Output the (X, Y) coordinate of the center of the cell containing the given text.  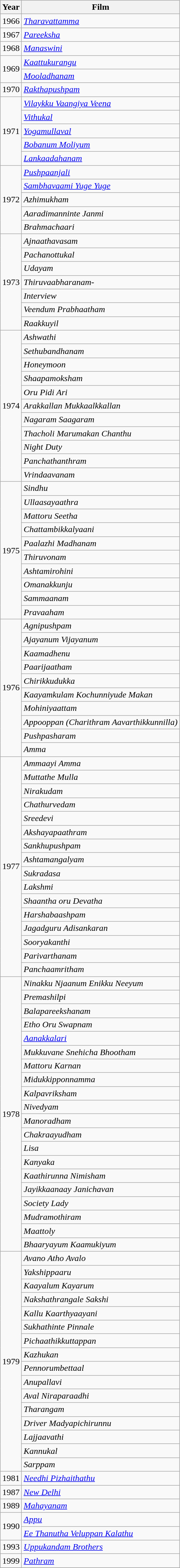
Kaayalum Kayarum (101, 1286)
Ullaasayaathra (101, 502)
Kaattukurangu (101, 62)
1979 (11, 1361)
Honeymoon (101, 364)
Aaradimanninte Janmi (101, 213)
Balapareekshanam (101, 1011)
Thiruvaabharanam- (101, 282)
1969 (11, 69)
Kalpavriksham (101, 1093)
Night Duty (101, 447)
Kaathirunna Nimisham (101, 1176)
Azhimukham (101, 200)
Sammaanam (101, 598)
New Delhi (101, 1492)
1989 (11, 1506)
Amma (101, 750)
Paarijaatham (101, 667)
Nakshathrangale Sakshi (101, 1300)
Harshabaashpam (101, 915)
Uppukandam Brothers (101, 1547)
Chirikkudukka (101, 681)
Society Lady (101, 1203)
Ee Thanutha Veluppan Kalathu (101, 1533)
Paalazhi Madhanam (101, 543)
Jagadguru Adisankaran (101, 928)
Sarppam (101, 1464)
Nagaram Saagaram (101, 420)
Mohiniyaattam (101, 708)
1981 (11, 1478)
Pennorumbettaal (101, 1368)
Pichaathikkuttappan (101, 1341)
Vilaykku Vaangiya Veena (101, 103)
Sooryakanthi (101, 942)
Ashwathi (101, 337)
Shaapamoksham (101, 378)
Film (101, 7)
Sethubandhanam (101, 351)
Kazhukan (101, 1355)
Mooladhanam (101, 76)
1987 (11, 1492)
Needhi Pizhaithathu (101, 1478)
Etho Oru Swapnam (101, 1024)
Chakraayudham (101, 1135)
1975 (11, 550)
Jayikkaanaay Janichavan (101, 1189)
Muttathe Mulla (101, 777)
Veendum Prabhaatham (101, 310)
Brahmachaari (101, 227)
Ashtamirohini (101, 571)
Omanakkunju (101, 584)
Mudramothiram (101, 1217)
Anupallavi (101, 1382)
Bobanum Moliyum (101, 144)
Manoradham (101, 1121)
Nirakudam (101, 791)
Tharavattamma (101, 21)
Sukradasa (101, 873)
Arakkallan Mukkaalkkallan (101, 406)
Yogamullaval (101, 131)
Kaayamkulam Kochunniyude Makan (101, 695)
Thacholi Marumakan Chanthu (101, 433)
Maattoly (101, 1231)
Avano Atho Avalo (101, 1258)
Nivedyam (101, 1107)
Pushpaanjali (101, 172)
Lakshmi (101, 887)
Pareeksha (101, 35)
Year (11, 7)
Vithukal (101, 117)
Shaantha oru Devatha (101, 901)
Sreedevi (101, 818)
Ajnaathavasam (101, 241)
Ajayanum Vijayanum (101, 640)
Sambhavaami Yuge Yuge (101, 186)
Lisa (101, 1148)
1966 (11, 21)
Chattambikkalyaani (101, 530)
Lajjaavathi (101, 1437)
1972 (11, 200)
1968 (11, 48)
Raakkuyil (101, 323)
Parivarthanam (101, 956)
Rakthapushpam (101, 90)
1999 (11, 1561)
Thiruvonam (101, 557)
Agnipushpam (101, 626)
Udayam (101, 268)
Vrindaavanam (101, 475)
1978 (11, 1114)
Premashilpi (101, 997)
Sindhu (101, 488)
Oru Pidi Ari (101, 392)
Sankhupushpam (101, 846)
Ashtamangalyam (101, 860)
Appooppan (Charithram Aavarthikkunnilla) (101, 722)
Kallu Kaarthyaayani (101, 1313)
1974 (11, 406)
Mukkuvane Snehicha Bhootham (101, 1052)
Panchaamritham (101, 969)
1970 (11, 90)
1977 (11, 866)
Pathram (101, 1561)
Lankaadahanam (101, 158)
Yakshippaaru (101, 1272)
1971 (11, 131)
Mahayanam (101, 1506)
Ninakku Njaanum Enikku Neeyum (101, 983)
Kanyaka (101, 1162)
1967 (11, 35)
Mattoru Seetha (101, 516)
Chathurvedam (101, 804)
1993 (11, 1547)
Pachanottukal (101, 255)
Panchathanthram (101, 461)
Tharangam (101, 1409)
Aanakkalari (101, 1038)
Akshayapaathram (101, 832)
Mattoru Karnan (101, 1066)
1973 (11, 282)
Kannukal (101, 1451)
Interview (101, 296)
Sukhathinte Pinnale (101, 1327)
1990 (11, 1526)
Midukkipponnamma (101, 1080)
Driver Madyapichirunnu (101, 1423)
Ammaayi Amma (101, 763)
1976 (11, 688)
Appu (101, 1520)
Aval Niraparaadhi (101, 1396)
Kaamadhenu (101, 653)
Manaswini (101, 48)
Pravaaham (101, 612)
Pushpasharam (101, 736)
Bhaaryayum Kaamukiyum (101, 1244)
